Capture the cell that displays the provided text and extract its (x, y) central coordinate. 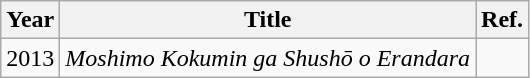
Title (268, 20)
Ref. (502, 20)
2013 (30, 58)
Moshimo Kokumin ga Shushō o Erandara (268, 58)
Year (30, 20)
